Capture the cell that displays the provided text and extract its [X, Y] central coordinate. 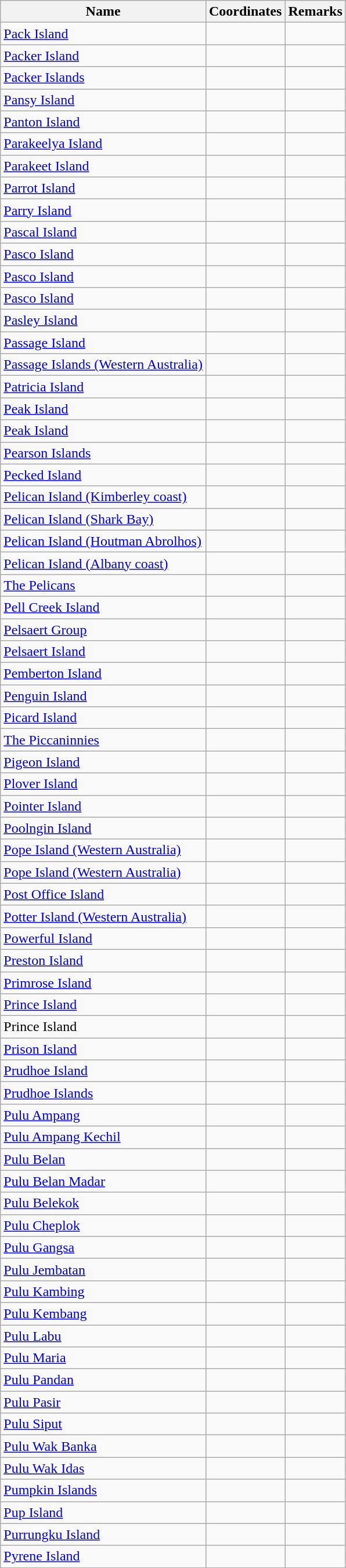
Pup Island [103, 1512]
Pemberton Island [103, 674]
Pearson Islands [103, 453]
Pansy Island [103, 100]
Pulu Belan [103, 1159]
Coordinates [245, 12]
Pelican Island (Shark Bay) [103, 519]
Pulu Ampang [103, 1115]
Plover Island [103, 784]
Pulu Wak Banka [103, 1446]
Pigeon Island [103, 762]
Remarks [315, 12]
Picard Island [103, 718]
Pack Island [103, 34]
Poolngin Island [103, 828]
Pulu Gangsa [103, 1247]
Pelican Island (Kimberley coast) [103, 497]
Pyrene Island [103, 1556]
Pumpkin Islands [103, 1490]
Purrungku Island [103, 1534]
Pelican Island (Albany coast) [103, 563]
Pecked Island [103, 475]
Primrose Island [103, 983]
Preston Island [103, 960]
Pell Creek Island [103, 607]
Pascal Island [103, 232]
Pulu Kambing [103, 1291]
Prison Island [103, 1049]
Pasley Island [103, 321]
Passage Island [103, 343]
Pelsaert Group [103, 629]
Pulu Belan Madar [103, 1181]
Parakeelya Island [103, 144]
Pulu Siput [103, 1424]
Parakeet Island [103, 166]
Pulu Pasir [103, 1402]
Prudhoe Island [103, 1071]
Powerful Island [103, 938]
Pelican Island (Houtman Abrolhos) [103, 541]
Name [103, 12]
Pulu Labu [103, 1335]
Pulu Maria [103, 1358]
Pulu Pandan [103, 1380]
Patricia Island [103, 387]
The Pelicans [103, 585]
Post Office Island [103, 894]
Potter Island (Western Australia) [103, 916]
Pulu Wak Idas [103, 1468]
Pulu Cheplok [103, 1225]
Pulu Kembang [103, 1313]
Pulu Belekok [103, 1203]
Parry Island [103, 210]
Panton Island [103, 122]
Pointer Island [103, 806]
Parrot Island [103, 188]
Penguin Island [103, 696]
The Piccaninnies [103, 740]
Packer Island [103, 56]
Pulu Jembatan [103, 1269]
Prudhoe Islands [103, 1093]
Pelsaert Island [103, 652]
Passage Islands (Western Australia) [103, 365]
Pulu Ampang Kechil [103, 1137]
Packer Islands [103, 78]
